Return the (X, Y) coordinate for the center point of the cell that contains the specified text.  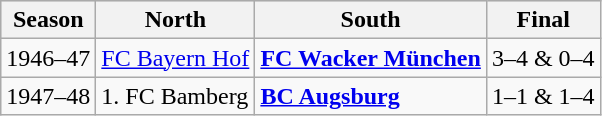
FC Bayern Hof (176, 58)
1. FC Bamberg (176, 96)
3–4 & 0–4 (543, 58)
North (176, 20)
Final (543, 20)
South (371, 20)
FC Wacker München (371, 58)
Season (48, 20)
1–1 & 1–4 (543, 96)
1947–48 (48, 96)
1946–47 (48, 58)
BC Augsburg (371, 96)
